Identify which cell holds the provided text, then report its [x, y] central coordinate. 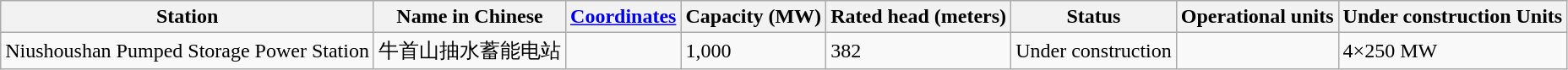
Niushoushan Pumped Storage Power Station [188, 51]
4×250 MW [1453, 51]
Coordinates [623, 17]
382 [919, 51]
Rated head (meters) [919, 17]
1,000 [754, 51]
Under construction Units [1453, 17]
Station [188, 17]
Status [1094, 17]
Under construction [1094, 51]
Capacity (MW) [754, 17]
牛首山抽水蓄能电站 [470, 51]
Name in Chinese [470, 17]
Operational units [1257, 17]
